Search for the cell housing the specified text and yield its (x, y) center coordinate. 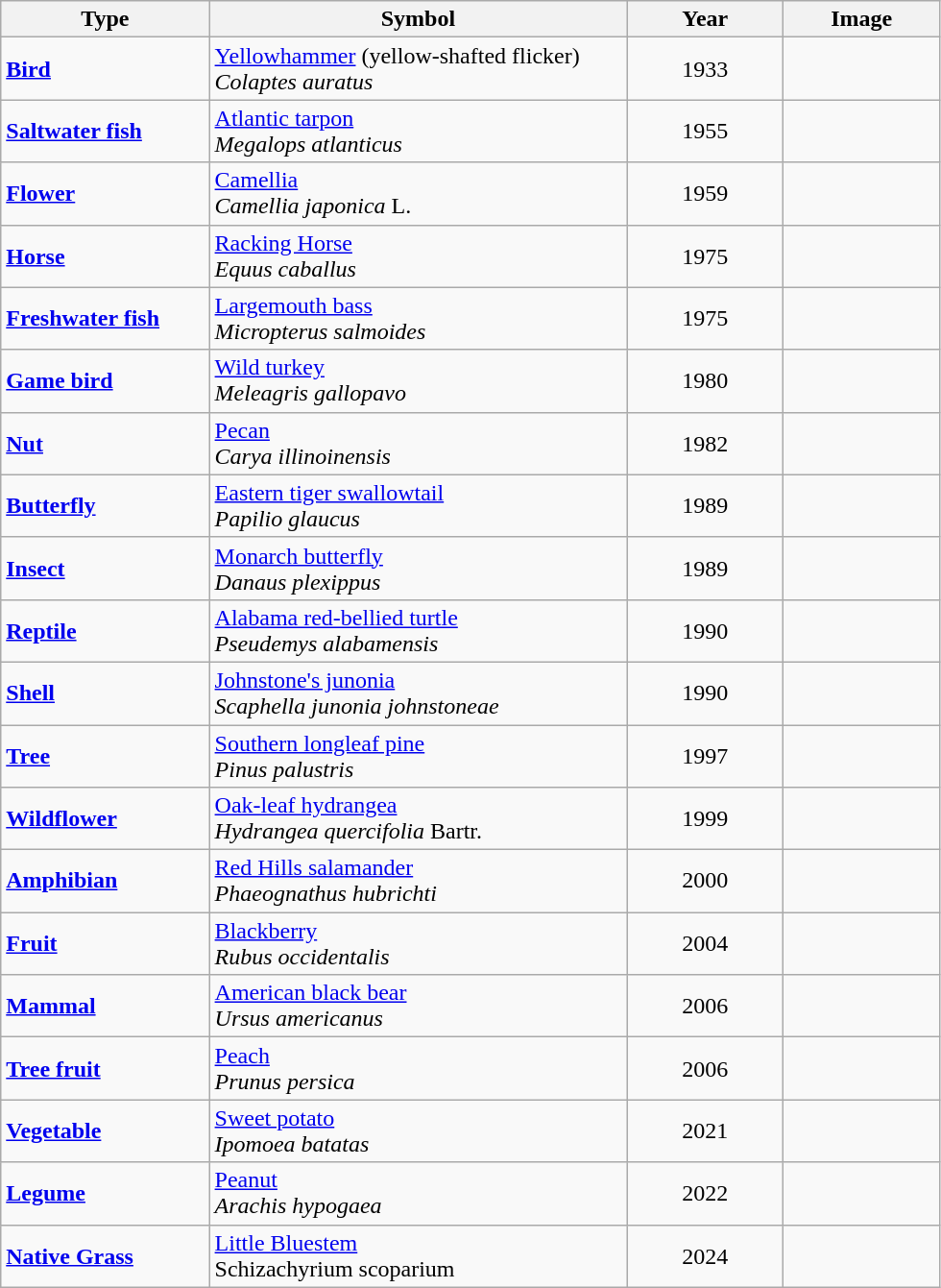
Wild turkeyMeleagris gallopavo (419, 380)
BlackberryRubus occidentalis (419, 943)
1999 (705, 818)
Horse (106, 255)
Sweet potatoIpomoea batatas (419, 1131)
2022 (705, 1193)
American black bearUrsus americanus (419, 1007)
2021 (705, 1131)
Fruit (106, 943)
Legume (106, 1193)
Year (705, 19)
Little BluestemSchizachyrium scoparium (419, 1256)
Alabama red-bellied turtlePseudemys alabamensis (419, 630)
Vegetable (106, 1131)
Shell (106, 693)
Reptile (106, 630)
Butterfly (106, 505)
Oak-leaf hydrangeaHydrangea quercifolia Bartr. (419, 818)
Atlantic tarponMegalops atlanticus (419, 131)
Flower (106, 194)
Image (862, 19)
Bird (106, 69)
Freshwater fish (106, 319)
2004 (705, 943)
1997 (705, 755)
PecanCarya illinoinensis (419, 444)
Yellowhammer (yellow-shafted flicker)Colaptes auratus (419, 69)
Type (106, 19)
Eastern tiger swallowtailPapilio glaucus (419, 505)
Southern longleaf pinePinus palustris (419, 755)
Red Hills salamanderPhaeognathus hubrichti (419, 882)
2024 (705, 1256)
PeachPrunus persica (419, 1068)
Game bird (106, 380)
Saltwater fish (106, 131)
2000 (705, 882)
1982 (705, 444)
Amphibian (106, 882)
Tree fruit (106, 1068)
1933 (705, 69)
Nut (106, 444)
Tree (106, 755)
1980 (705, 380)
Symbol (419, 19)
CamelliaCamellia japonica L. (419, 194)
Monarch butterflyDanaus plexippus (419, 569)
Insect (106, 569)
Native Grass (106, 1256)
Johnstone's junoniaScaphella junonia johnstoneae (419, 693)
Largemouth bassMicropterus salmoides (419, 319)
PeanutArachis hypogaea (419, 1193)
1959 (705, 194)
1955 (705, 131)
Mammal (106, 1007)
Racking HorseEquus caballus (419, 255)
Wildflower (106, 818)
